Provide the [X, Y] coordinate of the cell's center where the given text is located.  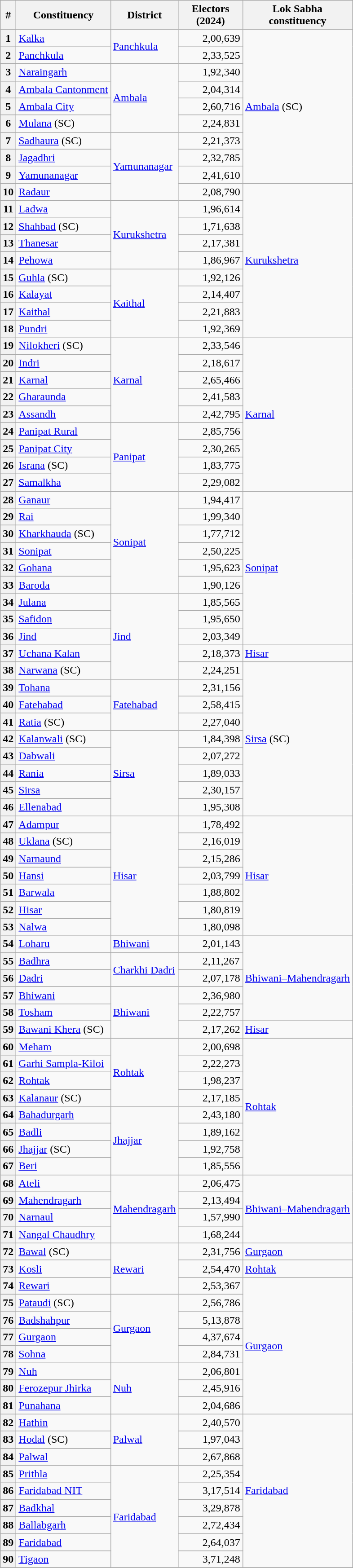
Badshahpur [63, 1320]
6 [8, 123]
1,95,650 [210, 619]
2,18,617 [210, 363]
2,65,466 [210, 380]
Assandh [63, 414]
Jhajjar [145, 1141]
16 [8, 295]
31 [8, 551]
1,96,614 [210, 209]
81 [8, 1405]
Rai [63, 517]
8 [8, 158]
1,88,802 [210, 893]
25 [8, 448]
Meham [63, 1047]
Bawani Khera (SC) [63, 1029]
73 [8, 1268]
38 [8, 670]
Prithla [63, 1474]
Uchana Kalan [63, 653]
Pundri [63, 329]
Samalkha [63, 482]
Nangal Chaudhry [63, 1234]
Ambala City [63, 106]
Kharkhauda (SC) [63, 534]
Uklana (SC) [63, 841]
54 [8, 944]
12 [8, 226]
Thanesar [63, 243]
44 [8, 773]
Panipat [145, 457]
1,85,565 [210, 602]
50 [8, 876]
2,58,415 [210, 705]
40 [8, 705]
30 [8, 534]
36 [8, 636]
79 [8, 1371]
60 [8, 1047]
1,83,775 [210, 465]
29 [8, 517]
56 [8, 978]
1,68,244 [210, 1234]
1,92,369 [210, 329]
68 [8, 1183]
Adampur [63, 824]
Beri [63, 1166]
2,54,470 [210, 1268]
2,31,156 [210, 687]
Lok Sabhaconstituency [297, 15]
Bawal (SC) [63, 1251]
58 [8, 1012]
67 [8, 1166]
11 [8, 209]
1,92,758 [210, 1149]
78 [8, 1354]
2,17,262 [210, 1029]
52 [8, 910]
2,24,831 [210, 123]
2,40,570 [210, 1423]
2,84,731 [210, 1354]
Kalka [63, 38]
1,95,308 [210, 807]
Sadhaura (SC) [63, 141]
75 [8, 1303]
Pataudi (SC) [63, 1303]
5 [8, 106]
2,13,494 [210, 1200]
Charkhi Dadri [145, 969]
Nalwa [63, 927]
4,37,674 [210, 1337]
86 [8, 1491]
Narnaund [63, 859]
2,33,546 [210, 346]
2,33,525 [210, 55]
2,30,157 [210, 790]
2,50,225 [210, 551]
2,15,286 [210, 859]
1,94,417 [210, 500]
33 [8, 585]
Kosli [63, 1268]
77 [8, 1337]
49 [8, 859]
22 [8, 397]
2,72,434 [210, 1525]
2,31,756 [210, 1251]
89 [8, 1542]
Ambala [145, 98]
Kalanaur (SC) [63, 1098]
Mulana (SC) [63, 123]
2,42,795 [210, 414]
26 [8, 465]
88 [8, 1525]
2,03,799 [210, 876]
66 [8, 1149]
20 [8, 363]
Ratia (SC) [63, 722]
1,89,033 [210, 773]
Faridabad NIT [63, 1491]
2,04,686 [210, 1405]
53 [8, 927]
61 [8, 1064]
Punahana [63, 1405]
Guhla (SC) [63, 277]
Jhajjar (SC) [63, 1149]
Radaur [63, 192]
47 [8, 824]
Constituency [63, 15]
83 [8, 1440]
2,17,185 [210, 1098]
Tohana [63, 687]
2,06,801 [210, 1371]
2,56,786 [210, 1303]
2,03,349 [210, 636]
Ladwa [63, 209]
Badkhal [63, 1508]
Tigaon [63, 1559]
2,16,019 [210, 841]
1,90,126 [210, 585]
Julana [63, 602]
2,08,790 [210, 192]
2,06,475 [210, 1183]
Kalanwali (SC) [63, 739]
2,30,265 [210, 448]
Ambala (SC) [297, 107]
Naraingarh [63, 72]
Ateli [63, 1183]
48 [8, 841]
85 [8, 1474]
80 [8, 1388]
Badhra [63, 961]
21 [8, 380]
2,22,757 [210, 1012]
1,78,492 [210, 824]
Gohana [63, 568]
District [145, 15]
Shahbad (SC) [63, 226]
Sirsa (SC) [297, 739]
2,04,314 [210, 89]
Panipat City [63, 448]
3,17,514 [210, 1491]
1,86,967 [210, 260]
2,41,610 [210, 175]
2,45,916 [210, 1388]
2,27,040 [210, 722]
Panipat Rural [63, 431]
39 [8, 687]
2,60,716 [210, 106]
65 [8, 1132]
2,25,354 [210, 1474]
Tosham [63, 1012]
2,11,267 [210, 961]
1,92,340 [210, 72]
41 [8, 722]
1,97,043 [210, 1440]
57 [8, 995]
27 [8, 482]
2,07,272 [210, 756]
69 [8, 1200]
2,00,639 [210, 38]
9 [8, 175]
84 [8, 1457]
23 [8, 414]
18 [8, 329]
Barwala [63, 893]
Ballabgarh [63, 1525]
Garhi Sampla-Kiloi [63, 1064]
Bahadurgarh [63, 1115]
2,43,180 [210, 1115]
1,92,126 [210, 277]
3,71,248 [210, 1559]
Narwana (SC) [63, 670]
Badli [63, 1132]
4 [8, 89]
1,95,623 [210, 568]
Sohna [63, 1354]
32 [8, 568]
5,13,878 [210, 1320]
Safidon [63, 619]
Dadri [63, 978]
Electors(2024) [210, 15]
Jagadhri [63, 158]
63 [8, 1098]
2,67,868 [210, 1457]
2,32,785 [210, 158]
7 [8, 141]
64 [8, 1115]
71 [8, 1234]
2,17,381 [210, 243]
28 [8, 500]
2,29,082 [210, 482]
2,24,251 [210, 670]
1,84,398 [210, 739]
Indri [63, 363]
24 [8, 431]
14 [8, 260]
72 [8, 1251]
1,85,556 [210, 1166]
2,01,143 [210, 944]
87 [8, 1508]
1,80,819 [210, 910]
Ferozepur Jhirka [63, 1388]
42 [8, 739]
62 [8, 1081]
2 [8, 55]
1,77,712 [210, 534]
2,18,373 [210, 653]
2,22,273 [210, 1064]
35 [8, 619]
43 [8, 756]
Ambala Cantonment [63, 89]
1,57,990 [210, 1217]
Loharu [63, 944]
2,53,367 [210, 1286]
2,00,698 [210, 1047]
55 [8, 961]
2,14,407 [210, 295]
2,64,037 [210, 1542]
2,41,583 [210, 397]
37 [8, 653]
1,98,237 [210, 1081]
Nilokheri (SC) [63, 346]
Narnaul [63, 1217]
45 [8, 790]
2,36,980 [210, 995]
15 [8, 277]
Ganaur [63, 500]
1,89,162 [210, 1132]
59 [8, 1029]
Rania [63, 773]
74 [8, 1286]
# [8, 15]
51 [8, 893]
46 [8, 807]
3,29,878 [210, 1508]
76 [8, 1320]
2,07,178 [210, 978]
19 [8, 346]
1 [8, 38]
Hodal (SC) [63, 1440]
70 [8, 1217]
3 [8, 72]
90 [8, 1559]
Israna (SC) [63, 465]
10 [8, 192]
17 [8, 312]
Ellenabad [63, 807]
2,21,373 [210, 141]
Dabwali [63, 756]
1,80,098 [210, 927]
82 [8, 1423]
Kalayat [63, 295]
Hansi [63, 876]
Pehowa [63, 260]
Gharaunda [63, 397]
1,99,340 [210, 517]
2,21,883 [210, 312]
2,85,756 [210, 431]
34 [8, 602]
Hathin [63, 1423]
13 [8, 243]
Baroda [63, 585]
1,71,638 [210, 226]
